Return the (X, Y) coordinate for the center point of the cell that contains the specified text.  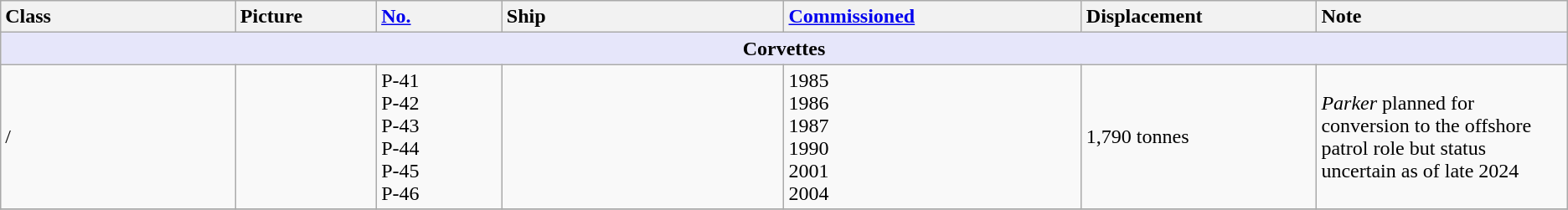
Displacement (1199, 17)
Commissioned (933, 17)
Note (1442, 17)
198519861987199020012004 (933, 137)
/ (119, 137)
P-41P-42P-43P-44P-45P-46 (440, 137)
Parker planned for conversion to the offshore patrol role but status uncertain as of late 2024 (1442, 137)
Picture (306, 17)
Ship (643, 17)
Class (119, 17)
Corvettes (784, 49)
No. (440, 17)
1,790 tonnes (1199, 137)
